Return the (x, y) coordinate for the center point of the cell that contains the specified text.  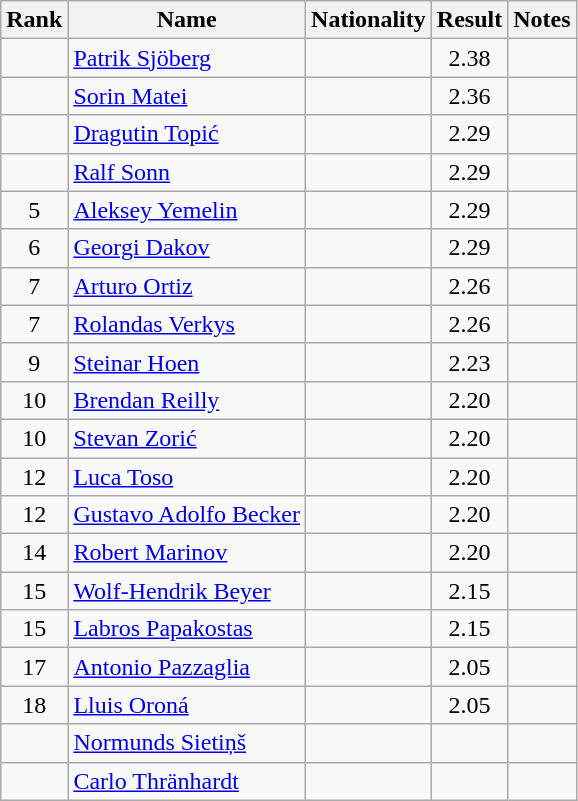
Result (469, 20)
17 (34, 667)
Arturo Ortiz (187, 286)
Normunds Sietiņš (187, 743)
Lluis Oroná (187, 705)
2.23 (469, 362)
Notes (542, 20)
Patrik Sjöberg (187, 58)
Rank (34, 20)
6 (34, 248)
Wolf-Hendrik Beyer (187, 591)
2.38 (469, 58)
Steinar Hoen (187, 362)
Dragutin Topić (187, 134)
Robert Marinov (187, 553)
Stevan Zorić (187, 438)
Antonio Pazzaglia (187, 667)
18 (34, 705)
Aleksey Yemelin (187, 210)
Ralf Sonn (187, 172)
9 (34, 362)
Sorin Matei (187, 96)
Carlo Thränhardt (187, 781)
Georgi Dakov (187, 248)
Brendan Reilly (187, 400)
14 (34, 553)
Name (187, 20)
Luca Toso (187, 477)
Nationality (369, 20)
2.36 (469, 96)
Labros Papakostas (187, 629)
5 (34, 210)
Gustavo Adolfo Becker (187, 515)
Rolandas Verkys (187, 324)
